Capture the cell that displays the provided text and extract its (X, Y) central coordinate. 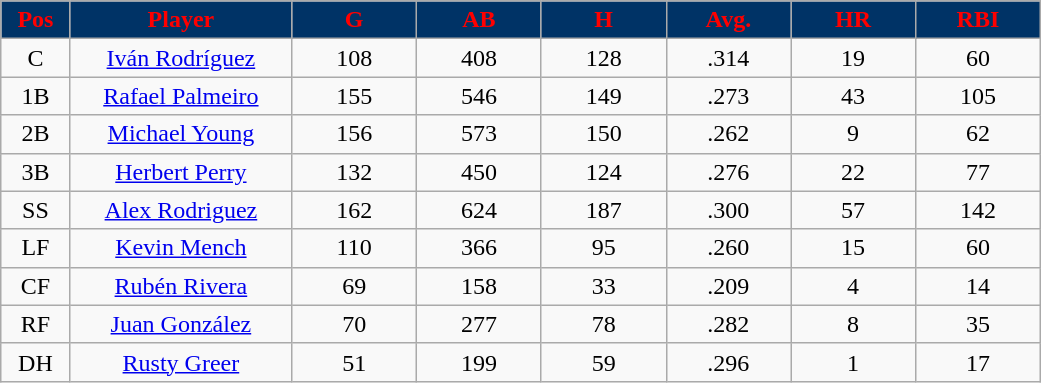
HR (854, 20)
51 (354, 362)
LF (36, 248)
1 (854, 362)
CF (36, 286)
15 (854, 248)
Herbert Perry (181, 172)
8 (854, 324)
3B (36, 172)
DH (36, 362)
70 (354, 324)
Pos (36, 20)
128 (604, 58)
78 (604, 324)
155 (354, 96)
.300 (728, 210)
142 (978, 210)
105 (978, 96)
Player (181, 20)
158 (480, 286)
187 (604, 210)
450 (480, 172)
.260 (728, 248)
17 (978, 362)
.276 (728, 172)
573 (480, 134)
95 (604, 248)
69 (354, 286)
Kevin Mench (181, 248)
H (604, 20)
RBI (978, 20)
.273 (728, 96)
77 (978, 172)
14 (978, 286)
149 (604, 96)
162 (354, 210)
G (354, 20)
124 (604, 172)
33 (604, 286)
.296 (728, 362)
1B (36, 96)
.209 (728, 286)
4 (854, 286)
Rubén Rivera (181, 286)
.314 (728, 58)
Alex Rodriguez (181, 210)
43 (854, 96)
156 (354, 134)
150 (604, 134)
Avg. (728, 20)
22 (854, 172)
110 (354, 248)
132 (354, 172)
59 (604, 362)
Michael Young (181, 134)
C (36, 58)
SS (36, 210)
199 (480, 362)
Rusty Greer (181, 362)
2B (36, 134)
277 (480, 324)
9 (854, 134)
.262 (728, 134)
.282 (728, 324)
AB (480, 20)
62 (978, 134)
35 (978, 324)
57 (854, 210)
Juan González (181, 324)
Iván Rodríguez (181, 58)
408 (480, 58)
546 (480, 96)
Rafael Palmeiro (181, 96)
108 (354, 58)
624 (480, 210)
19 (854, 58)
366 (480, 248)
RF (36, 324)
